Detect which cell encompasses the target text, then output its (X, Y) center coordinate. 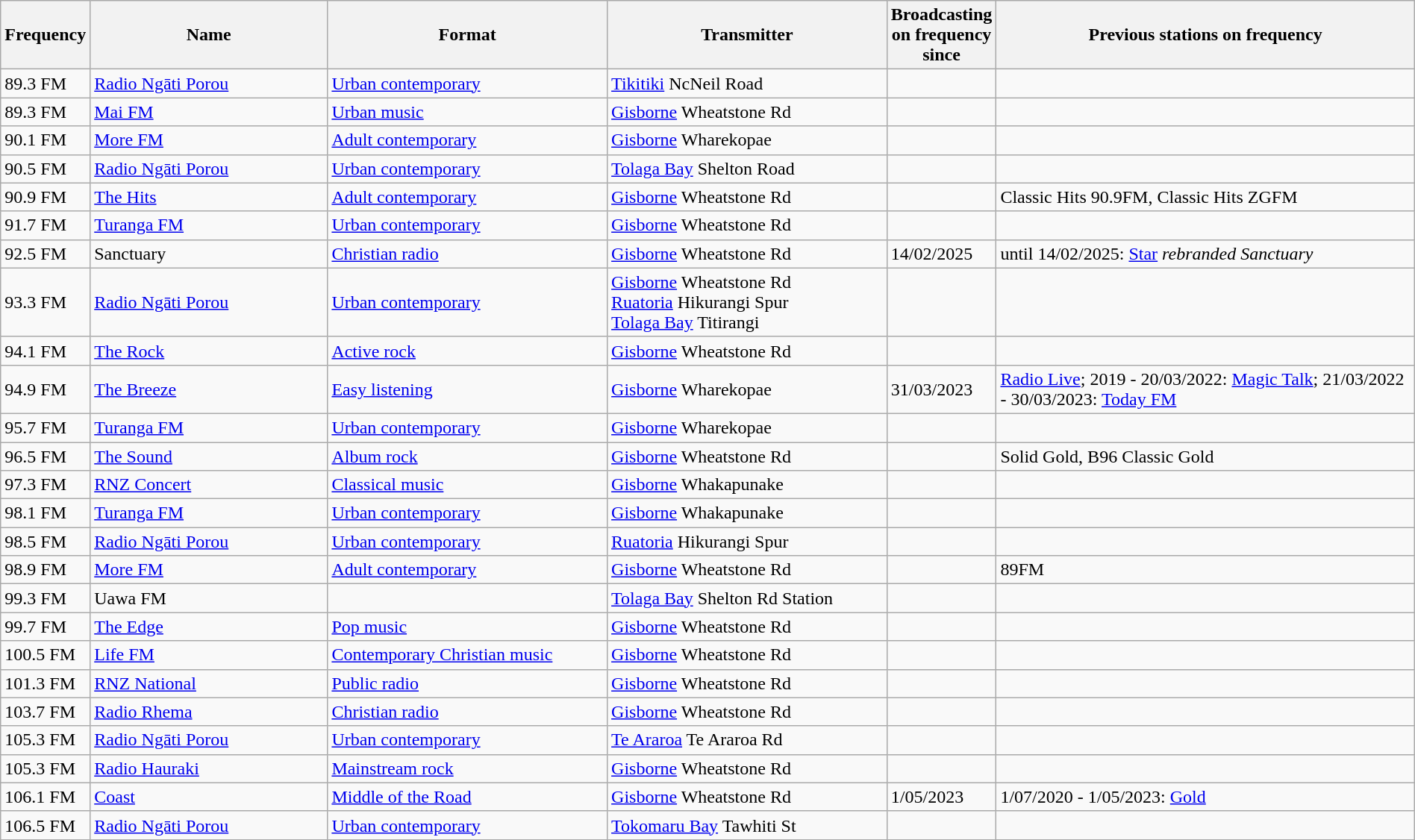
Tolaga Bay Shelton Rd Station (748, 598)
Classic Hits 90.9FM, Classic Hits ZGFM (1205, 197)
90.1 FM (46, 140)
Radio Hauraki (209, 768)
14/02/2025 (942, 254)
Middle of the Road (467, 797)
Format (467, 35)
Coast (209, 797)
Urban music (467, 112)
Solid Gold, B96 Classic Gold (1205, 456)
94.1 FM (46, 351)
Classical music (467, 485)
91.7 FM (46, 225)
99.3 FM (46, 598)
1/07/2020 - 1/05/2023: Gold (1205, 797)
until 14/02/2025: Star rebranded Sanctuary (1205, 254)
Te Araroa Te Araroa Rd (748, 740)
The Rock (209, 351)
Radio Rhema (209, 712)
Ruatoria Hikurangi Spur (748, 542)
Tolaga Bay Shelton Road (748, 169)
Sanctuary (209, 254)
90.9 FM (46, 197)
103.7 FM (46, 712)
98.5 FM (46, 542)
100.5 FM (46, 655)
Frequency (46, 35)
Contemporary Christian music (467, 655)
Transmitter (748, 35)
97.3 FM (46, 485)
RNZ Concert (209, 485)
95.7 FM (46, 427)
1/05/2023 (942, 797)
98.1 FM (46, 513)
96.5 FM (46, 456)
31/03/2023 (942, 389)
94.9 FM (46, 389)
98.9 FM (46, 570)
93.3 FM (46, 302)
106.1 FM (46, 797)
Uawa FM (209, 598)
Name (209, 35)
Active rock (467, 351)
106.5 FM (46, 825)
Public radio (467, 683)
The Hits (209, 197)
89FM (1205, 570)
Previous stations on frequency (1205, 35)
92.5 FM (46, 254)
101.3 FM (46, 683)
The Sound (209, 456)
99.7 FM (46, 627)
Mai FM (209, 112)
Tikitiki NcNeil Road (748, 84)
Mainstream rock (467, 768)
Radio Live; 2019 - 20/03/2022: Magic Talk; 21/03/2022 - 30/03/2023: Today FM (1205, 389)
Broadcasting on frequency since (942, 35)
RNZ National (209, 683)
The Breeze (209, 389)
90.5 FM (46, 169)
Life FM (209, 655)
Pop music (467, 627)
Tokomaru Bay Tawhiti St (748, 825)
Gisborne Wheatstone Rd Ruatoria Hikurangi Spur Tolaga Bay Titirangi (748, 302)
Easy listening (467, 389)
The Edge (209, 627)
Album rock (467, 456)
